Pinpoint the cell where the given text exists, returning its (x, y) midpoint coordinate. 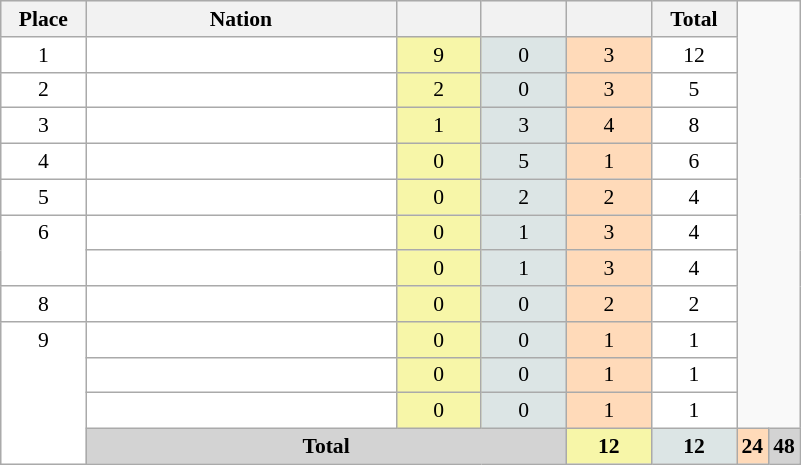
24 (752, 447)
48 (784, 447)
Place (44, 19)
Nation (241, 19)
